Determine the [X, Y] coordinate at the center of the cell enclosing the given text.  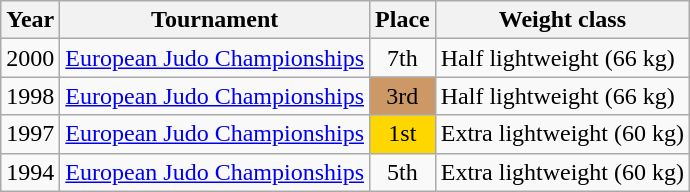
1997 [30, 134]
1998 [30, 96]
1994 [30, 172]
5th [403, 172]
2000 [30, 58]
3rd [403, 96]
Year [30, 20]
Place [403, 20]
Tournament [215, 20]
7th [403, 58]
Weight class [562, 20]
1st [403, 134]
